Return [x, y] of the center of cell containing provided text 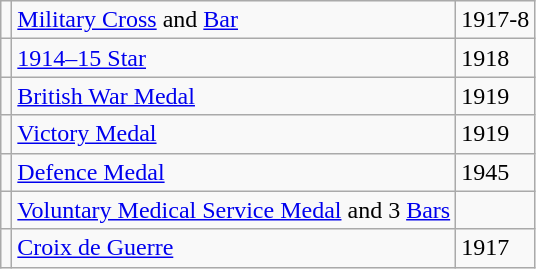
Military Cross and Bar [234, 20]
Voluntary Medical Service Medal and 3 Bars [234, 210]
Defence Medal [234, 172]
Victory Medal [234, 134]
1917-8 [496, 20]
1914–15 Star [234, 58]
1917 [496, 248]
1918 [496, 58]
1945 [496, 172]
Croix de Guerre [234, 248]
British War Medal [234, 96]
